Capture the cell that displays the provided text and extract its (x, y) central coordinate. 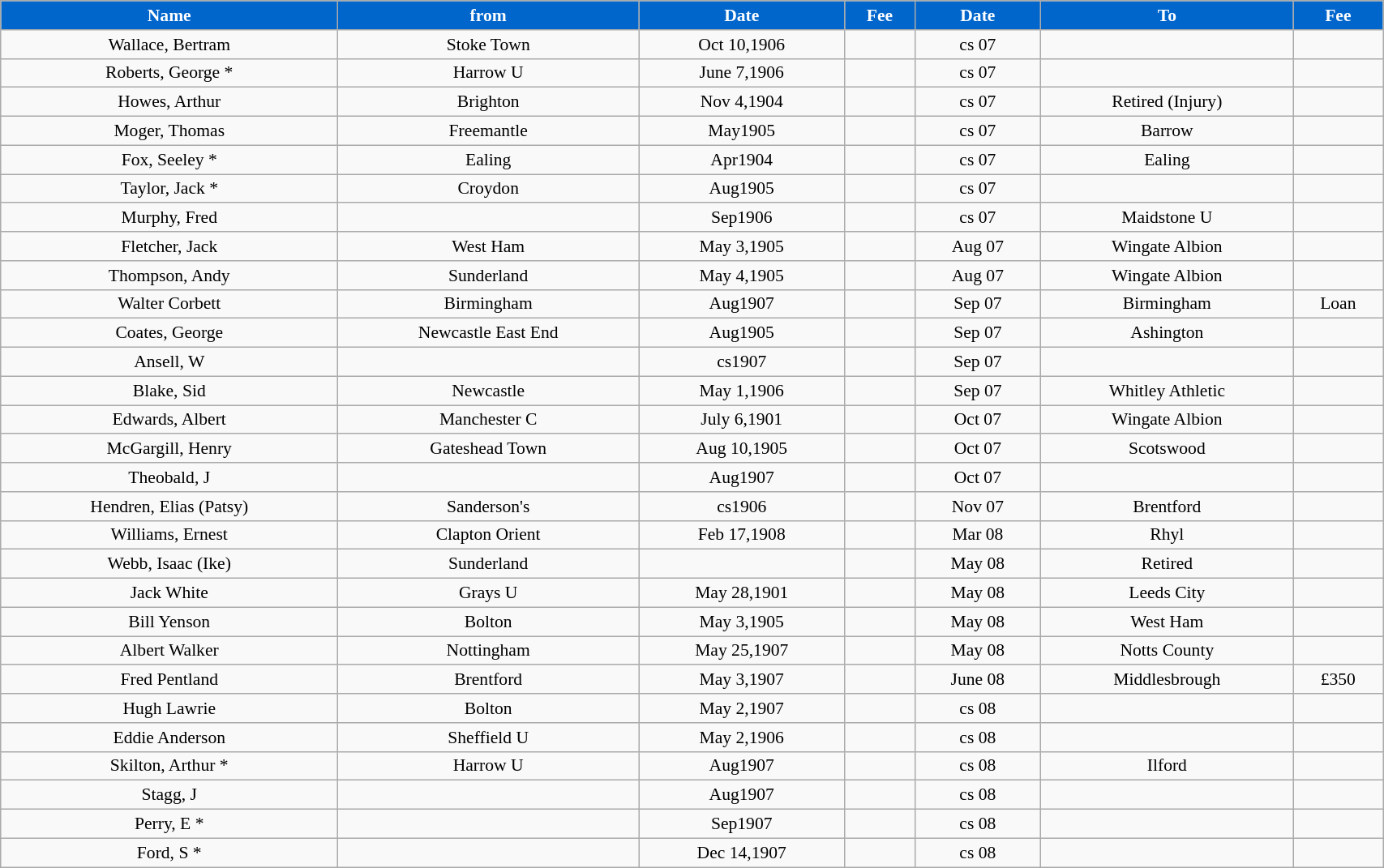
Ansell, W (169, 362)
Murphy, Fred (169, 218)
Coates, George (169, 333)
Sep1906 (742, 218)
from (488, 15)
Nottingham (488, 651)
June 7,1906 (742, 73)
Walter Corbett (169, 304)
Ashington (1168, 333)
July 6,1901 (742, 420)
Perry, E * (169, 824)
Hugh Lawrie (169, 708)
Feb 17,1908 (742, 535)
Fletcher, Jack (169, 246)
May1905 (742, 131)
Whitley Athletic (1168, 391)
Freemantle (488, 131)
Williams, Ernest (169, 535)
Nov 4,1904 (742, 102)
Theobald, J (169, 477)
Oct 10,1906 (742, 45)
McGargill, Henry (169, 449)
May 25,1907 (742, 651)
Dec 14,1907 (742, 853)
Ilford (1168, 766)
Stoke Town (488, 45)
Stagg, J (169, 795)
cs1906 (742, 507)
Aug 10,1905 (742, 449)
Hendren, Elias (Patsy) (169, 507)
Ford, S * (169, 853)
Blake, Sid (169, 391)
Retired (1168, 564)
Sheffield U (488, 738)
Thompson, Andy (169, 276)
Gateshead Town (488, 449)
Notts County (1168, 651)
Newcastle (488, 391)
June 08 (978, 680)
Taylor, Jack * (169, 189)
May 2,1907 (742, 708)
Newcastle East End (488, 333)
Brighton (488, 102)
Mar 08 (978, 535)
Clapton Orient (488, 535)
Scotswood (1168, 449)
Bill Yenson (169, 622)
Albert Walker (169, 651)
Middlesbrough (1168, 680)
Croydon (488, 189)
Eddie Anderson (169, 738)
Fox, Seeley * (169, 160)
Grays U (488, 593)
Loan (1338, 304)
Sep1907 (742, 824)
May 1,1906 (742, 391)
Nov 07 (978, 507)
Apr1904 (742, 160)
Roberts, George * (169, 73)
Jack White (169, 593)
Sanderson's (488, 507)
Fred Pentland (169, 680)
£350 (1338, 680)
Retired (Injury) (1168, 102)
Maidstone U (1168, 218)
Moger, Thomas (169, 131)
Skilton, Arthur * (169, 766)
Name (169, 15)
Leeds City (1168, 593)
Howes, Arthur (169, 102)
May 4,1905 (742, 276)
May 3,1907 (742, 680)
Rhyl (1168, 535)
cs1907 (742, 362)
May 28,1901 (742, 593)
May 2,1906 (742, 738)
Webb, Isaac (Ike) (169, 564)
Barrow (1168, 131)
Manchester C (488, 420)
Edwards, Albert (169, 420)
Wallace, Bertram (169, 45)
To (1168, 15)
